Return the (X, Y) coordinate for the center point of the cell that contains the specified text.  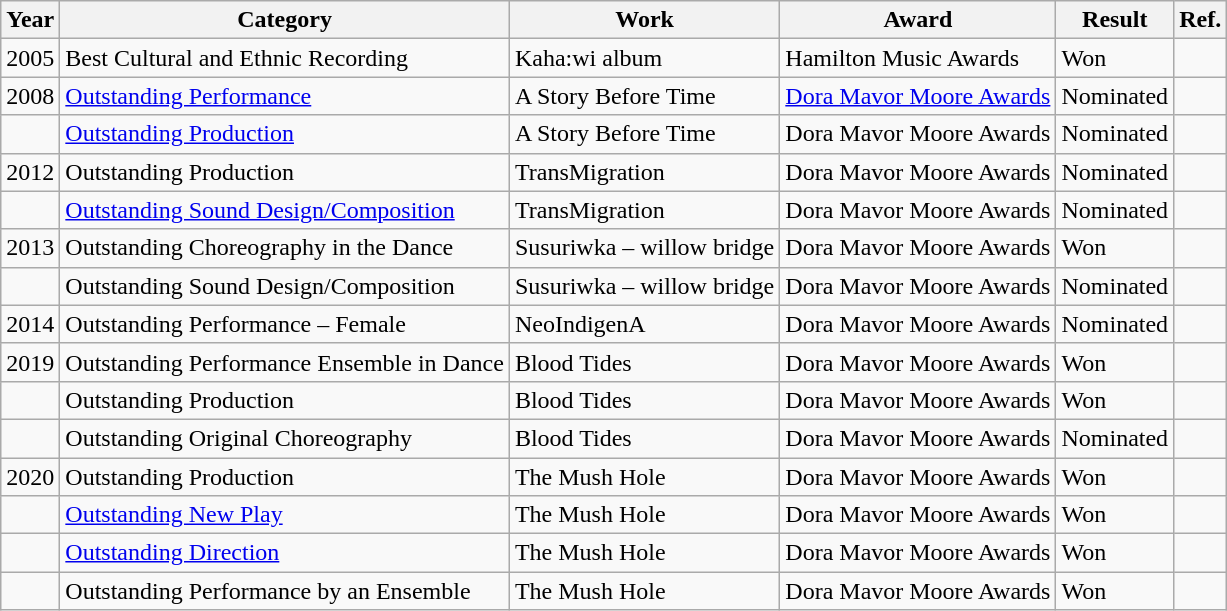
Year (30, 20)
NeoIndigenA (644, 324)
Category (285, 20)
Ref. (1200, 20)
2019 (30, 362)
Hamilton Music Awards (918, 58)
Outstanding Choreography in the Dance (285, 248)
2014 (30, 324)
2013 (30, 248)
Outstanding Performance – Female (285, 324)
Kaha:wi album (644, 58)
Best Cultural and Ethnic Recording (285, 58)
Outstanding Performance Ensemble in Dance (285, 362)
2012 (30, 172)
2008 (30, 96)
Result (1115, 20)
Outstanding Direction (285, 553)
Award (918, 20)
Work (644, 20)
Outstanding Performance by an Ensemble (285, 591)
Outstanding New Play (285, 515)
2020 (30, 477)
2005 (30, 58)
Outstanding Performance (285, 96)
Outstanding Original Choreography (285, 438)
